Identify which cell holds the provided text, then report its (x, y) central coordinate. 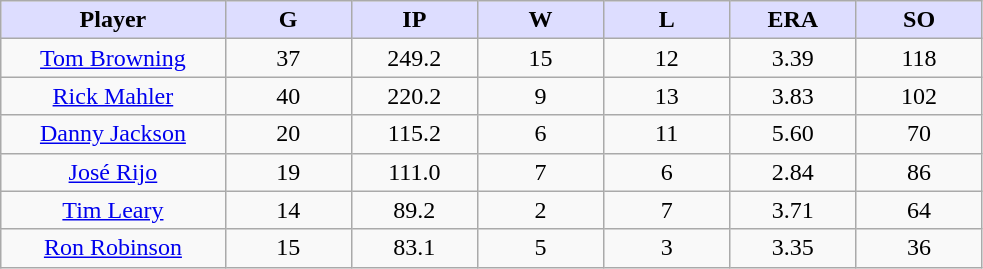
Player (113, 20)
José Rijo (113, 172)
64 (919, 210)
11 (667, 134)
83.1 (414, 248)
12 (667, 58)
249.2 (414, 58)
2 (540, 210)
5.60 (793, 134)
118 (919, 58)
3.71 (793, 210)
19 (288, 172)
L (667, 20)
115.2 (414, 134)
86 (919, 172)
Tim Leary (113, 210)
Rick Mahler (113, 96)
9 (540, 96)
102 (919, 96)
14 (288, 210)
89.2 (414, 210)
Ron Robinson (113, 248)
3.39 (793, 58)
3.35 (793, 248)
ERA (793, 20)
IP (414, 20)
Tom Browning (113, 58)
G (288, 20)
13 (667, 96)
220.2 (414, 96)
Danny Jackson (113, 134)
5 (540, 248)
3 (667, 248)
20 (288, 134)
37 (288, 58)
36 (919, 248)
40 (288, 96)
2.84 (793, 172)
111.0 (414, 172)
W (540, 20)
3.83 (793, 96)
SO (919, 20)
70 (919, 134)
